Extract the [x, y] coordinate from the center of the cell holding the provided text.  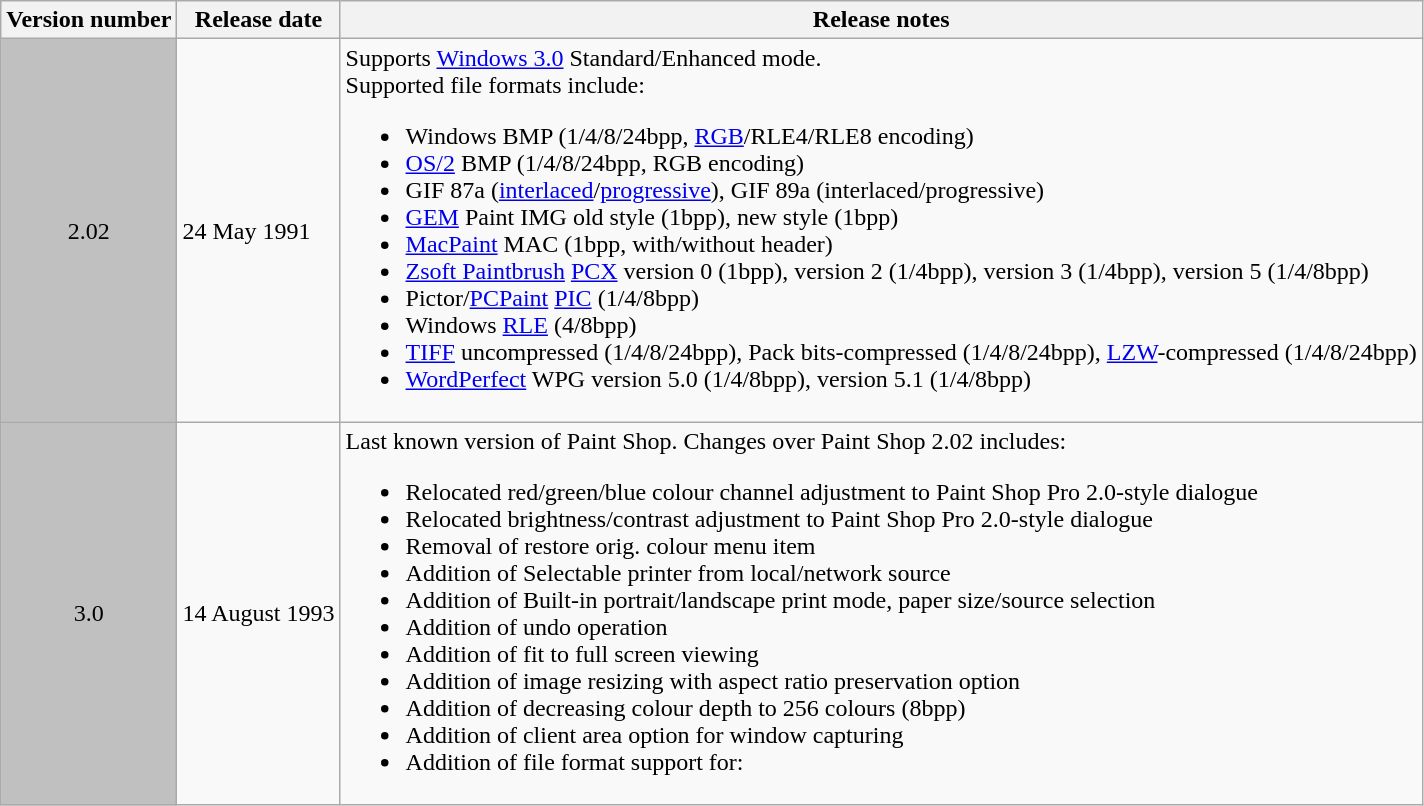
Version number [89, 20]
Release notes [881, 20]
14 August 1993 [258, 614]
Release date [258, 20]
3.0 [89, 614]
24 May 1991 [258, 230]
2.02 [89, 230]
